Find where the given text appears and provide that cell's center as (x, y) coordinate. 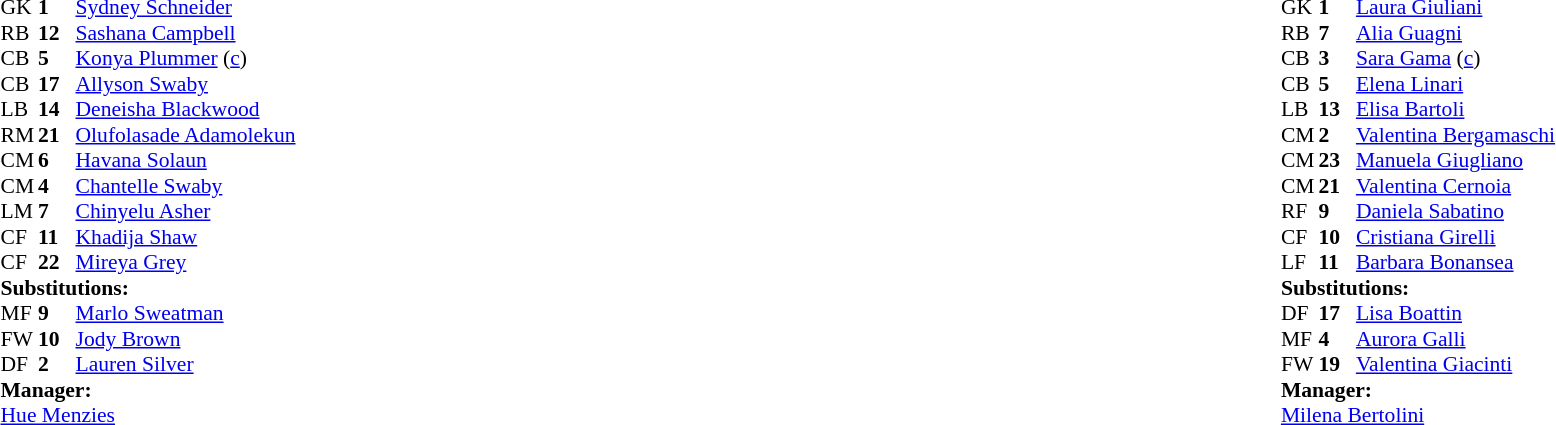
Sashana Campbell (186, 33)
RM (19, 135)
Marlo Sweatman (186, 313)
Alia Guagni (1456, 33)
Elena Linari (1456, 84)
Sara Gama (c) (1456, 59)
Konya Plummer (c) (186, 59)
Manuela Giugliano (1456, 161)
RF (1300, 211)
Lisa Boattin (1456, 313)
Chantelle Swaby (186, 186)
13 (1337, 109)
14 (57, 109)
Olufolasade Adamolekun (186, 135)
Mireya Grey (186, 263)
Allyson Swaby (186, 84)
19 (1337, 365)
Valentina Giacinti (1456, 365)
Havana Solaun (186, 161)
Valentina Cernoia (1456, 186)
Khadija Shaw (186, 237)
22 (57, 263)
LF (1300, 263)
12 (57, 33)
Deneisha Blackwood (186, 109)
Daniela Sabatino (1456, 211)
Aurora Galli (1456, 339)
23 (1337, 161)
Chinyelu Asher (186, 211)
3 (1337, 59)
Barbara Bonansea (1456, 263)
Jody Brown (186, 339)
6 (57, 161)
Valentina Bergamaschi (1456, 135)
Cristiana Girelli (1456, 237)
Lauren Silver (186, 365)
Elisa Bartoli (1456, 109)
LM (19, 211)
